Identify which cell holds the provided text, then report its (X, Y) central coordinate. 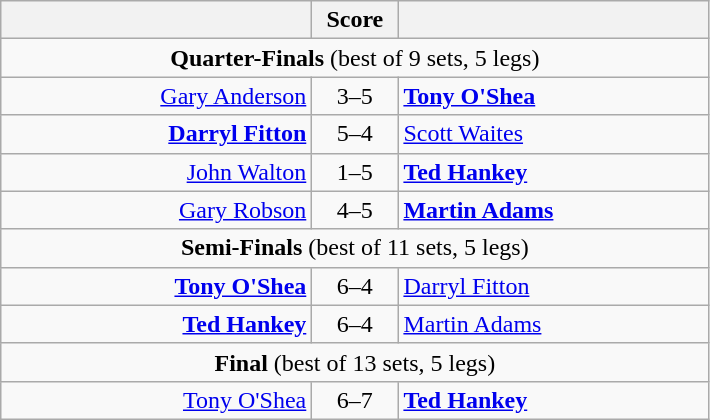
4–5 (355, 210)
Scott Waites (554, 134)
1–5 (355, 172)
Quarter-Finals (best of 9 sets, 5 legs) (355, 58)
Semi-Finals (best of 11 sets, 5 legs) (355, 248)
3–5 (355, 96)
Score (355, 20)
John Walton (156, 172)
Gary Robson (156, 210)
Final (best of 13 sets, 5 legs) (355, 362)
Gary Anderson (156, 96)
6–7 (355, 400)
5–4 (355, 134)
